Determine the (X, Y) coordinate at the center of the cell enclosing the given text.  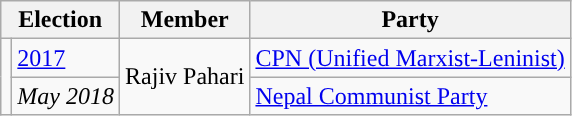
Party (410, 20)
Member (185, 20)
Nepal Communist Party (410, 96)
2017 (66, 58)
Rajiv Pahari (185, 77)
Election (60, 20)
May 2018 (66, 96)
CPN (Unified Marxist-Leninist) (410, 58)
